Capture the cell that displays the provided text and extract its (x, y) central coordinate. 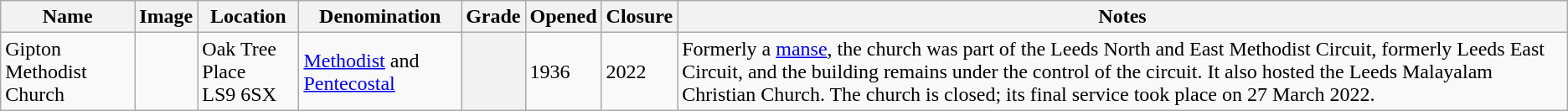
2022 (640, 71)
Closure (640, 17)
Location (248, 17)
Denomination (380, 17)
Notes (1122, 17)
Image (166, 17)
Methodist and Pentecostal (380, 71)
Grade (493, 17)
Opened (563, 17)
Gipton Methodist Church (68, 71)
1936 (563, 71)
Name (68, 17)
Oak Tree PlaceLS9 6SX (248, 71)
